Locate the cell with the specified text and output its (X, Y) center coordinate. 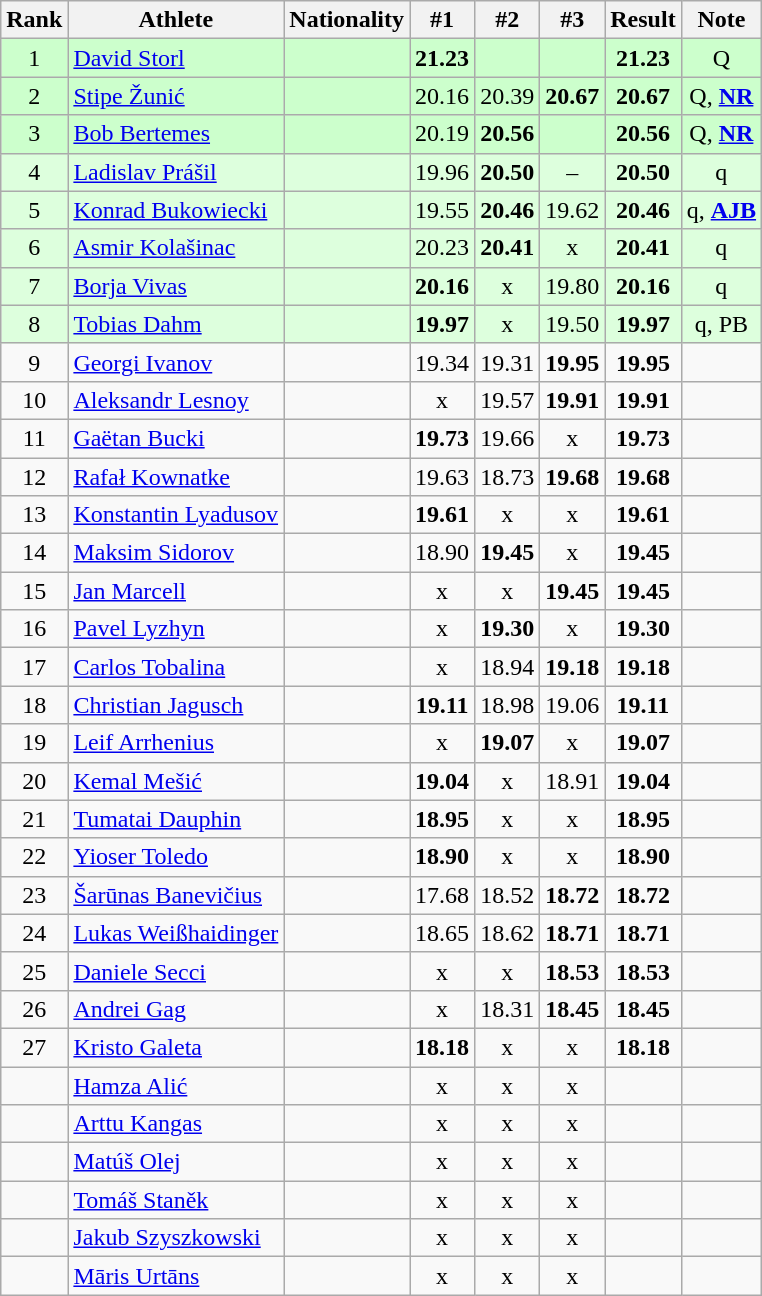
q, PB (721, 324)
24 (34, 933)
19.50 (572, 324)
Ladislav Prášil (176, 172)
4 (34, 172)
Christian Jagusch (176, 705)
Lukas Weißhaidinger (176, 933)
8 (34, 324)
9 (34, 362)
Tomáš Staněk (176, 1200)
12 (34, 477)
15 (34, 591)
Andrei Gag (176, 1009)
Tumatai Dauphin (176, 819)
Note (721, 20)
19.57 (508, 400)
Carlos Tobalina (176, 667)
18.65 (442, 933)
27 (34, 1047)
25 (34, 971)
23 (34, 895)
Yioser Toledo (176, 857)
20 (34, 781)
18.91 (572, 781)
Kemal Mešić (176, 781)
Q (721, 58)
19.06 (572, 705)
19.55 (442, 210)
Jakub Szyszkowski (176, 1238)
7 (34, 286)
Pavel Lyzhyn (176, 629)
6 (34, 248)
Maksim Sidorov (176, 553)
Bob Bertemes (176, 134)
Aleksandr Lesnoy (176, 400)
19.31 (508, 362)
David Storl (176, 58)
17 (34, 667)
18.31 (508, 1009)
Arttu Kangas (176, 1124)
20.19 (442, 134)
19.80 (572, 286)
Rafał Kownatke (176, 477)
20.23 (442, 248)
21 (34, 819)
22 (34, 857)
19.34 (442, 362)
Kristo Galeta (176, 1047)
3 (34, 134)
19.66 (508, 438)
11 (34, 438)
Matúš Olej (176, 1162)
10 (34, 400)
Hamza Alić (176, 1085)
18.94 (508, 667)
19.96 (442, 172)
Asmir Kolašinac (176, 248)
Nationality (347, 20)
Šarūnas Banevičius (176, 895)
Borja Vivas (176, 286)
14 (34, 553)
1 (34, 58)
13 (34, 515)
19 (34, 743)
20.39 (508, 96)
Jan Marcell (176, 591)
#3 (572, 20)
Konstantin Lyadusov (176, 515)
2 (34, 96)
5 (34, 210)
18 (34, 705)
#1 (442, 20)
Daniele Secci (176, 971)
Rank (34, 20)
#2 (508, 20)
17.68 (442, 895)
19.62 (572, 210)
Georgi Ivanov (176, 362)
19.63 (442, 477)
18.62 (508, 933)
Māris Urtāns (176, 1276)
Stipe Žunić (176, 96)
Result (643, 20)
16 (34, 629)
– (572, 172)
q, AJB (721, 210)
18.73 (508, 477)
Leif Arrhenius (176, 743)
Athlete (176, 20)
18.52 (508, 895)
Konrad Bukowiecki (176, 210)
18.98 (508, 705)
Tobias Dahm (176, 324)
26 (34, 1009)
Gaëtan Bucki (176, 438)
